Pinpoint the cell where the given text exists, returning its [X, Y] midpoint coordinate. 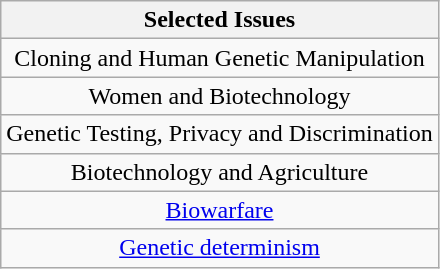
Biowarfare [220, 210]
Women and Biotechnology [220, 96]
Biotechnology and Agriculture [220, 172]
Genetic Testing, Privacy and Discrimination [220, 134]
Cloning and Human Genetic Manipulation [220, 58]
Genetic determinism [220, 248]
Selected Issues [220, 20]
